Determine the (x, y) coordinate at the center of the cell enclosing the given text.  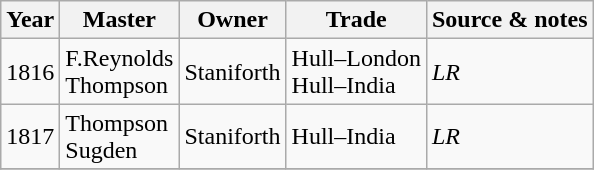
Trade (356, 20)
1816 (30, 72)
Owner (232, 20)
ThompsonSugden (120, 136)
F.ReynoldsThompson (120, 72)
Master (120, 20)
Year (30, 20)
Hull–India (356, 136)
1817 (30, 136)
Source & notes (510, 20)
Hull–LondonHull–India (356, 72)
